Search for the cell housing the specified text and yield its [X, Y] center coordinate. 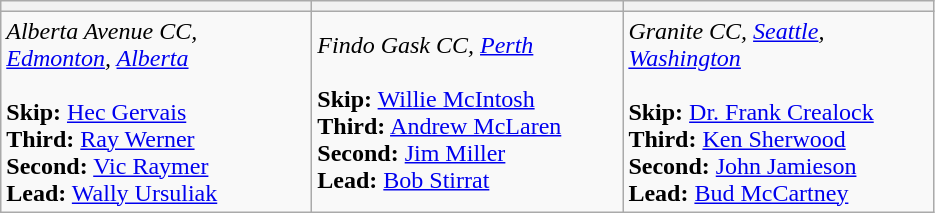
Granite CC, Seattle, Washington Skip: Dr. Frank Crealock Third: Ken Sherwood Second: John Jamieson Lead: Bud McCartney [778, 112]
Findo Gask CC, PerthSkip: Willie McIntosh Third: Andrew McLaren Second: Jim Miller Lead: Bob Stirrat [468, 112]
Alberta Avenue CC, Edmonton, Alberta Skip: Hec Gervais Third: Ray Werner Second: Vic Raymer Lead: Wally Ursuliak [156, 112]
